Extract the (X, Y) coordinate from the center of the cell holding the provided text.  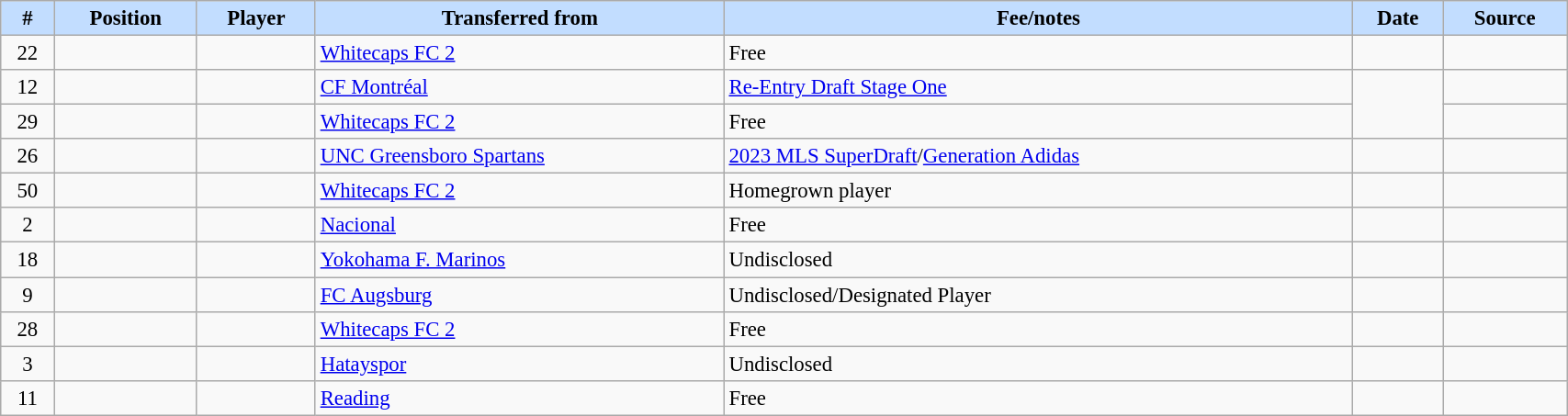
Date (1398, 18)
Source (1505, 18)
3 (28, 364)
26 (28, 156)
2 (28, 225)
Re-Entry Draft Stage One (1038, 87)
FC Augsburg (520, 295)
50 (28, 191)
12 (28, 87)
Fee/notes (1038, 18)
Homegrown player (1038, 191)
Nacional (520, 225)
2023 MLS SuperDraft/Generation Adidas (1038, 156)
# (28, 18)
11 (28, 398)
Transferred from (520, 18)
29 (28, 122)
Player (255, 18)
28 (28, 329)
CF Montréal (520, 87)
9 (28, 295)
UNC Greensboro Spartans (520, 156)
Undisclosed/Designated Player (1038, 295)
Position (125, 18)
Hatayspor (520, 364)
18 (28, 260)
Reading (520, 398)
22 (28, 53)
Yokohama F. Marinos (520, 260)
